Return the (x, y) coordinate for the center point of the cell that contains the specified text.  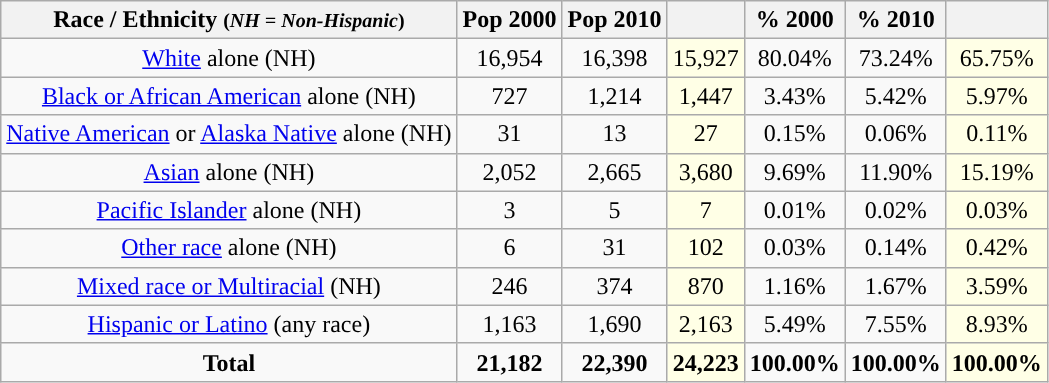
Native American or Alaska Native alone (NH) (229, 134)
1.67% (896, 286)
0.42% (996, 248)
1,447 (706, 96)
15,927 (706, 58)
Mixed race or Multiracial (NH) (229, 286)
Hispanic or Latino (any race) (229, 324)
102 (706, 248)
1.16% (794, 286)
Asian alone (NH) (229, 172)
0.02% (896, 210)
Black or African American alone (NH) (229, 96)
246 (510, 286)
16,398 (614, 58)
0.06% (896, 134)
15.19% (996, 172)
6 (510, 248)
1,690 (614, 324)
3 (510, 210)
5.49% (794, 324)
65.75% (996, 58)
9.69% (794, 172)
3.59% (996, 286)
5 (614, 210)
0.01% (794, 210)
7.55% (896, 324)
73.24% (896, 58)
1,214 (614, 96)
80.04% (794, 58)
Pop 2010 (614, 20)
0.15% (794, 134)
5.42% (896, 96)
White alone (NH) (229, 58)
0.14% (896, 248)
13 (614, 134)
727 (510, 96)
Pacific Islander alone (NH) (229, 210)
0.11% (996, 134)
870 (706, 286)
16,954 (510, 58)
7 (706, 210)
Race / Ethnicity (NH = Non-Hispanic) (229, 20)
Total (229, 362)
2,665 (614, 172)
1,163 (510, 324)
3.43% (794, 96)
8.93% (996, 324)
% 2000 (794, 20)
2,052 (510, 172)
% 2010 (896, 20)
3,680 (706, 172)
24,223 (706, 362)
Pop 2000 (510, 20)
374 (614, 286)
2,163 (706, 324)
22,390 (614, 362)
27 (706, 134)
11.90% (896, 172)
21,182 (510, 362)
Other race alone (NH) (229, 248)
5.97% (996, 96)
